Determine the (X, Y) coordinate at the center of the cell enclosing the given text.  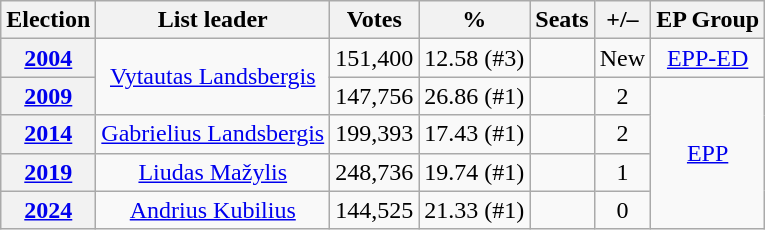
% (474, 20)
19.74 (#1) (474, 172)
Seats (562, 20)
2004 (48, 58)
12.58 (#3) (474, 58)
21.33 (#1) (474, 210)
1 (622, 172)
EPP (708, 153)
151,400 (374, 58)
Election (48, 20)
0 (622, 210)
List leader (213, 20)
26.86 (#1) (474, 96)
2014 (48, 134)
147,756 (374, 96)
248,736 (374, 172)
Gabrielius Landsbergis (213, 134)
Liudas Mažylis (213, 172)
144,525 (374, 210)
2019 (48, 172)
Vytautas Landsbergis (213, 77)
2009 (48, 96)
199,393 (374, 134)
EP Group (708, 20)
Votes (374, 20)
Andrius Kubilius (213, 210)
New (622, 58)
EPP-ED (708, 58)
+/– (622, 20)
17.43 (#1) (474, 134)
2024 (48, 210)
